Find where the given text appears and provide that cell's center as [x, y] coordinate. 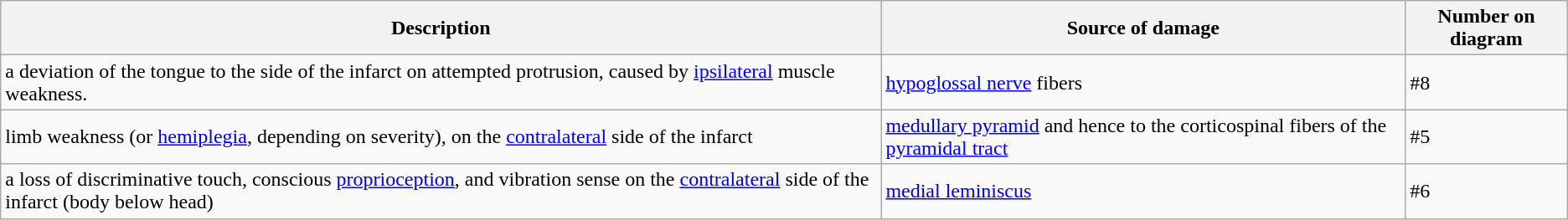
Number on diagram [1487, 28]
#5 [1487, 137]
limb weakness (or hemiplegia, depending on severity), on the contralateral side of the infarct [441, 137]
#6 [1487, 191]
medial leminiscus [1143, 191]
#8 [1487, 82]
Description [441, 28]
hypoglossal nerve fibers [1143, 82]
a loss of discriminative touch, conscious proprioception, and vibration sense on the contralateral side of the infarct (body below head) [441, 191]
a deviation of the tongue to the side of the infarct on attempted protrusion, caused by ipsilateral muscle weakness. [441, 82]
medullary pyramid and hence to the corticospinal fibers of the pyramidal tract [1143, 137]
Source of damage [1143, 28]
